Output the (X, Y) coordinate of the center of the cell containing the given text.  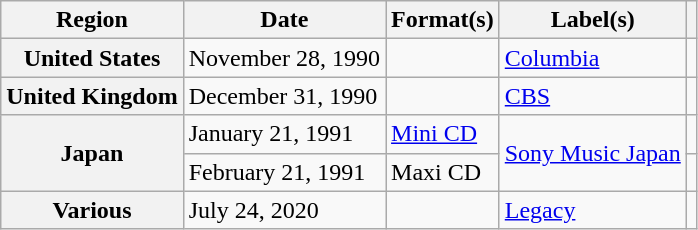
Japan (92, 153)
Label(s) (592, 20)
Columbia (592, 58)
November 28, 1990 (284, 58)
Format(s) (443, 20)
United States (92, 58)
January 21, 1991 (284, 134)
July 24, 2020 (284, 210)
Region (92, 20)
Date (284, 20)
Maxi CD (443, 172)
December 31, 1990 (284, 96)
Legacy (592, 210)
February 21, 1991 (284, 172)
United Kingdom (92, 96)
Sony Music Japan (592, 153)
Mini CD (443, 134)
Various (92, 210)
CBS (592, 96)
